Search for the cell housing the specified text and yield its (x, y) center coordinate. 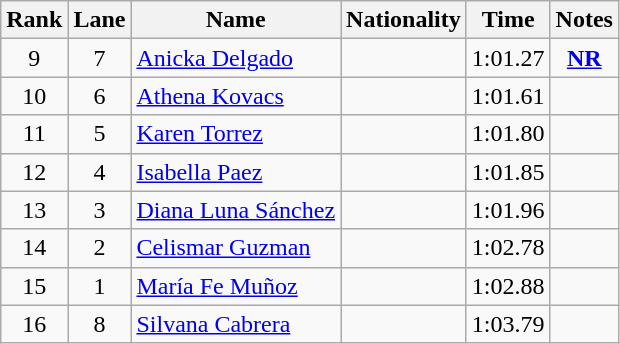
Karen Torrez (236, 134)
1:02.88 (508, 286)
NR (584, 58)
13 (34, 210)
1:03.79 (508, 324)
4 (100, 172)
1 (100, 286)
Name (236, 20)
12 (34, 172)
Anicka Delgado (236, 58)
1:01.27 (508, 58)
6 (100, 96)
9 (34, 58)
15 (34, 286)
1:01.80 (508, 134)
Lane (100, 20)
Diana Luna Sánchez (236, 210)
Silvana Cabrera (236, 324)
Nationality (404, 20)
3 (100, 210)
Athena Kovacs (236, 96)
Notes (584, 20)
Rank (34, 20)
1:02.78 (508, 248)
1:01.61 (508, 96)
11 (34, 134)
Time (508, 20)
10 (34, 96)
1:01.85 (508, 172)
14 (34, 248)
Celismar Guzman (236, 248)
María Fe Muñoz (236, 286)
Isabella Paez (236, 172)
2 (100, 248)
16 (34, 324)
5 (100, 134)
8 (100, 324)
7 (100, 58)
1:01.96 (508, 210)
